Search for the cell housing the specified text and yield its (X, Y) center coordinate. 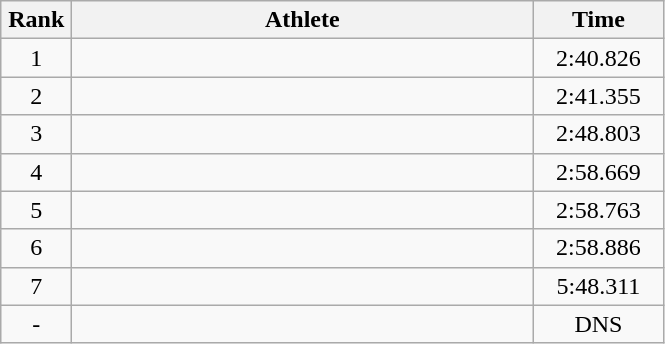
2 (36, 96)
2:40.826 (598, 58)
DNS (598, 324)
5:48.311 (598, 286)
1 (36, 58)
2:48.803 (598, 134)
2:41.355 (598, 96)
Athlete (302, 20)
5 (36, 210)
Rank (36, 20)
3 (36, 134)
2:58.886 (598, 248)
4 (36, 172)
6 (36, 248)
2:58.669 (598, 172)
- (36, 324)
2:58.763 (598, 210)
Time (598, 20)
7 (36, 286)
